Provide the (x, y) coordinate of the cell's center where the given text is located.  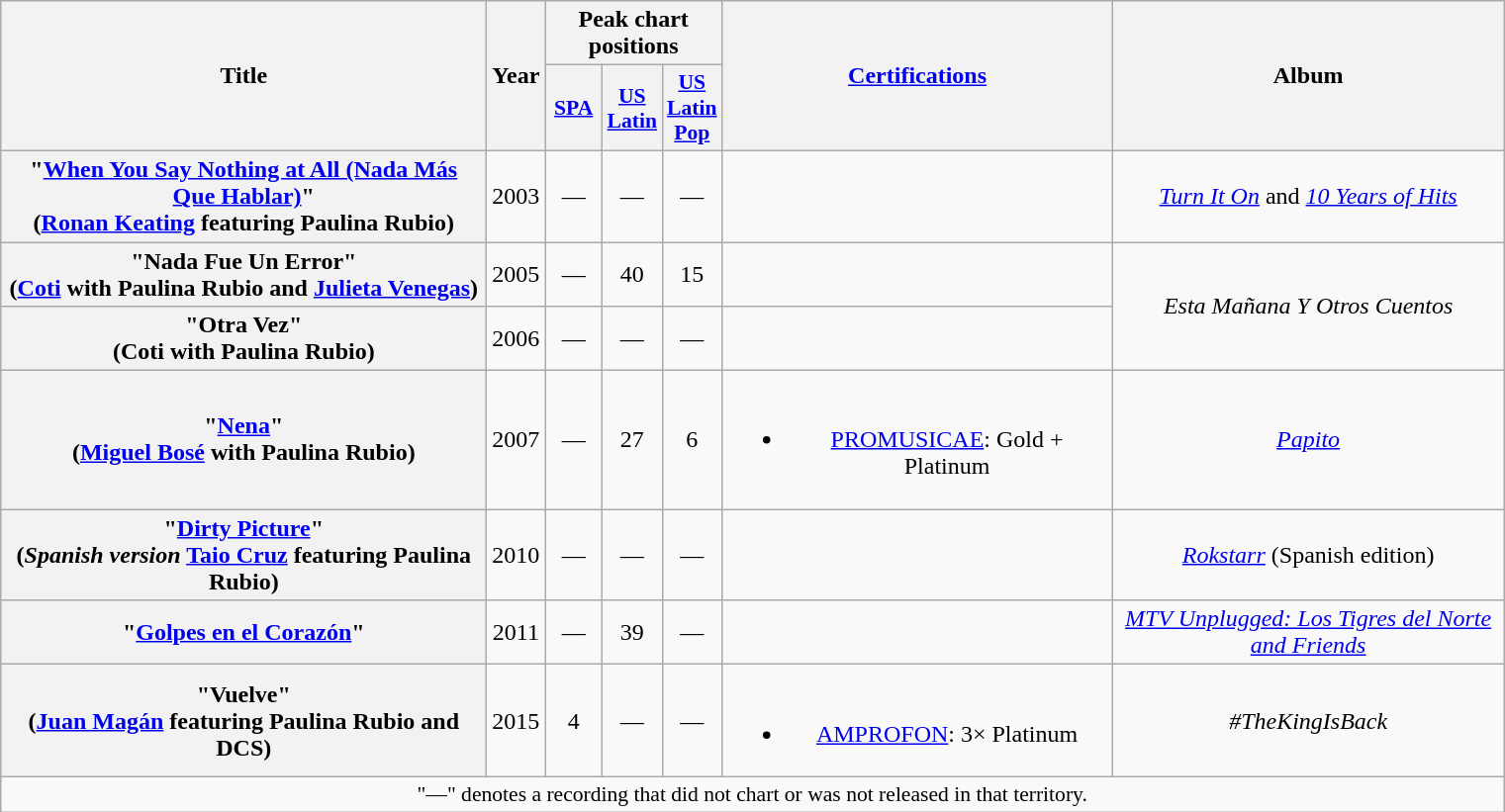
Esta Mañana Y Otros Cuentos (1308, 306)
2007 (517, 440)
Rokstarr (Spanish edition) (1308, 555)
"Vuelve"(Juan Magán featuring Paulina Rubio and DCS) (243, 720)
6 (693, 440)
2015 (517, 720)
#TheKingIsBack (1308, 720)
MTV Unplugged: Los Tigres del Norte and Friends (1308, 633)
"Nena"(Miguel Bosé with Paulina Rubio) (243, 440)
2011 (517, 633)
Certifications (918, 76)
US Latin (633, 109)
"Otra Vez"(Coti with Paulina Rubio) (243, 338)
Turn It On and 10 Years of Hits (1308, 196)
Title (243, 76)
"—" denotes a recording that did not chart or was not released in that territory. (752, 794)
2006 (517, 338)
US Latin Pop (693, 109)
2005 (517, 273)
Papito (1308, 440)
15 (693, 273)
4 (574, 720)
"Golpes en el Corazón" (243, 633)
Year (517, 76)
Album (1308, 76)
PROMUSICAE: Gold + Platinum (918, 440)
40 (633, 273)
SPA (574, 109)
"Dirty Picture"(Spanish version Taio Cruz featuring Paulina Rubio) (243, 555)
"When You Say Nothing at All (Nada Más Que Hablar)"(Ronan Keating featuring Paulina Rubio) (243, 196)
2010 (517, 555)
"Nada Fue Un Error"(Coti with Paulina Rubio and Julieta Venegas) (243, 273)
39 (633, 633)
Peak chart positions (633, 34)
27 (633, 440)
AMPROFON: 3× Platinum (918, 720)
2003 (517, 196)
